Scan for the cell matching the given text and deliver its [x, y] coordinate at center. 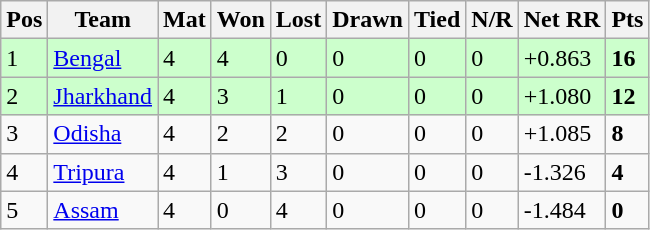
5 [24, 210]
Mat [185, 20]
Team [103, 20]
Drawn [368, 20]
Assam [103, 210]
N/R [492, 20]
Bengal [103, 58]
-1.484 [562, 210]
12 [628, 96]
+0.863 [562, 58]
Lost [298, 20]
-1.326 [562, 172]
Net RR [562, 20]
+1.085 [562, 134]
Tripura [103, 172]
Tied [436, 20]
Pos [24, 20]
Jharkhand [103, 96]
Odisha [103, 134]
8 [628, 134]
Pts [628, 20]
+1.080 [562, 96]
Won [240, 20]
16 [628, 58]
